Determine the [x, y] coordinate at the center of the cell enclosing the given text.  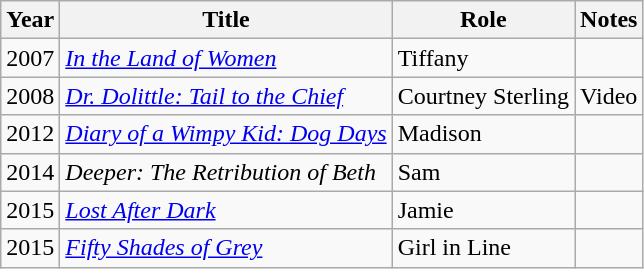
Video [609, 96]
Title [226, 20]
Year [30, 20]
Madison [483, 134]
Tiffany [483, 58]
Role [483, 20]
Lost After Dark [226, 210]
Notes [609, 20]
Courtney Sterling [483, 96]
Deeper: The Retribution of Beth [226, 172]
2014 [30, 172]
Girl in Line [483, 248]
In the Land of Women [226, 58]
Sam [483, 172]
Fifty Shades of Grey [226, 248]
Dr. Dolittle: Tail to the Chief [226, 96]
Diary of a Wimpy Kid: Dog Days [226, 134]
2008 [30, 96]
2007 [30, 58]
Jamie [483, 210]
2012 [30, 134]
